For the text-containing cell, return its midpoint in (x, y) coordinate format. 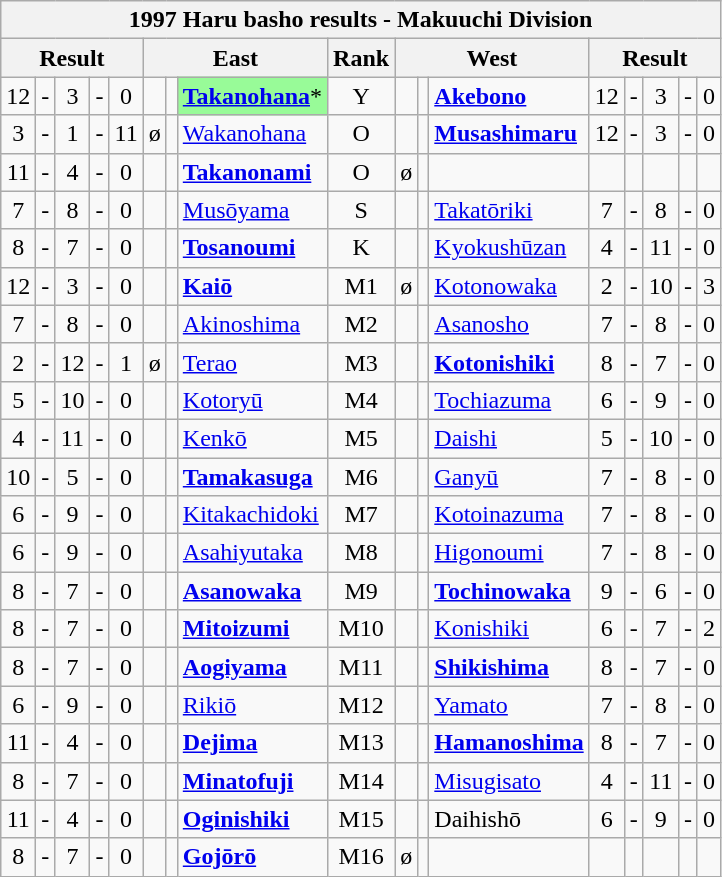
M8 (362, 553)
M3 (362, 362)
Tamakasuga (252, 477)
Daihishō (509, 819)
Gojōrō (252, 857)
M2 (362, 324)
M7 (362, 515)
Shikishima (509, 667)
M16 (362, 857)
Yamato (509, 705)
Asanosho (509, 324)
Wakanohana (252, 134)
Kotonowaka (509, 286)
Kotoryū (252, 400)
Kyokushūzan (509, 248)
Tochinowaka (509, 591)
Akinoshima (252, 324)
Kitakachidoki (252, 515)
Akebono (509, 96)
Higonoumi (509, 553)
Y (362, 96)
M5 (362, 438)
Ganyū (509, 477)
Musashimaru (509, 134)
Minatofuji (252, 781)
M6 (362, 477)
Oginishiki (252, 819)
Kaiō (252, 286)
Rank (362, 58)
Misugisato (509, 781)
M11 (362, 667)
Takanonami (252, 172)
Takanohana* (252, 96)
Rikiō (252, 705)
Konishiki (509, 629)
Kenkō (252, 438)
Takatōriki (509, 210)
Asahiyutaka (252, 553)
Musōyama (252, 210)
Terao (252, 362)
Hamanoshima (509, 743)
Aogiyama (252, 667)
Dejima (252, 743)
East (235, 58)
M9 (362, 591)
Asanowaka (252, 591)
M10 (362, 629)
S (362, 210)
M4 (362, 400)
1997 Haru basho results - Makuuchi Division (361, 20)
M12 (362, 705)
M15 (362, 819)
Daishi (509, 438)
M1 (362, 286)
Tochiazuma (509, 400)
Kotonishiki (509, 362)
M13 (362, 743)
Kotoinazuma (509, 515)
M14 (362, 781)
K (362, 248)
Mitoizumi (252, 629)
Tosanoumi (252, 248)
West (492, 58)
